Find where the given text appears and provide that cell's center as [x, y] coordinate. 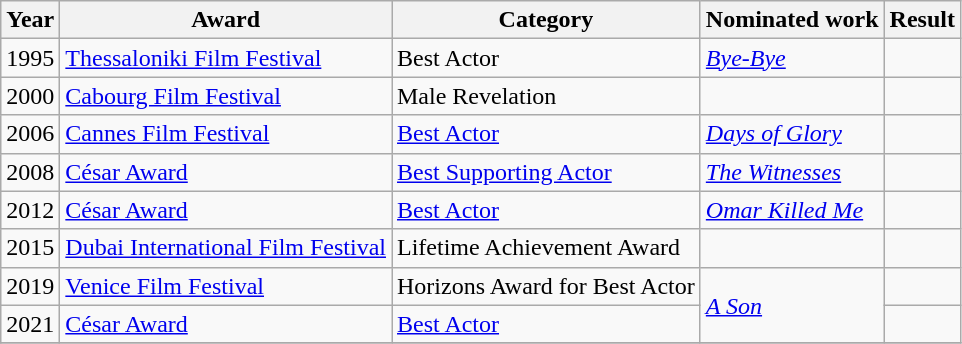
The Witnesses [792, 172]
1995 [30, 58]
2021 [30, 324]
Venice Film Festival [226, 286]
Best Supporting Actor [546, 172]
Award [226, 20]
Dubai International Film Festival [226, 248]
Days of Glory [792, 134]
Horizons Award for Best Actor [546, 286]
A Son [792, 305]
2019 [30, 286]
2012 [30, 210]
Cabourg Film Festival [226, 96]
Omar Killed Me [792, 210]
Nominated work [792, 20]
Male Revelation [546, 96]
Result [922, 20]
Category [546, 20]
2000 [30, 96]
2015 [30, 248]
2008 [30, 172]
Cannes Film Festival [226, 134]
Bye-Bye [792, 58]
Lifetime Achievement Award [546, 248]
Thessaloniki Film Festival [226, 58]
Year [30, 20]
2006 [30, 134]
